Find where the given text appears and provide that cell's center as [X, Y] coordinate. 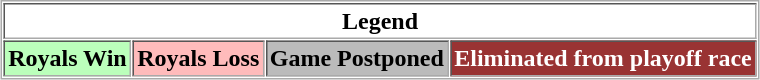
Royals Loss [198, 58]
Royals Win [68, 58]
Eliminated from playoff race [604, 58]
Game Postponed [356, 58]
Legend [380, 21]
